Extract the [x, y] coordinate from the center of the cell holding the provided text.  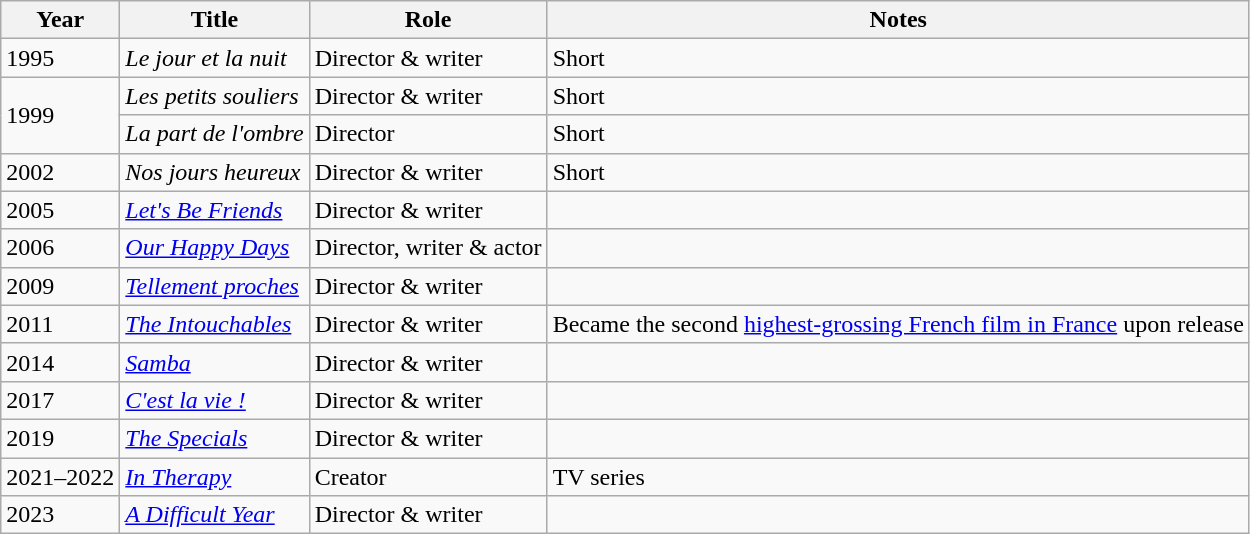
2005 [60, 210]
In Therapy [214, 477]
2021–2022 [60, 477]
Tellement proches [214, 286]
1999 [60, 115]
2019 [60, 438]
2009 [60, 286]
C'est la vie ! [214, 400]
2006 [60, 248]
Notes [898, 20]
2014 [60, 362]
2011 [60, 324]
Title [214, 20]
Nos jours heureux [214, 172]
2023 [60, 515]
Became the second highest-grossing French film in France upon release [898, 324]
La part de l'ombre [214, 134]
A Difficult Year [214, 515]
Les petits souliers [214, 96]
2017 [60, 400]
TV series [898, 477]
The Specials [214, 438]
Director [428, 134]
Role [428, 20]
Le jour et la nuit [214, 58]
Let's Be Friends [214, 210]
2002 [60, 172]
1995 [60, 58]
The Intouchables [214, 324]
Creator [428, 477]
Samba [214, 362]
Director, writer & actor [428, 248]
Our Happy Days [214, 248]
Year [60, 20]
